Return (X, Y) of the center of cell containing provided text 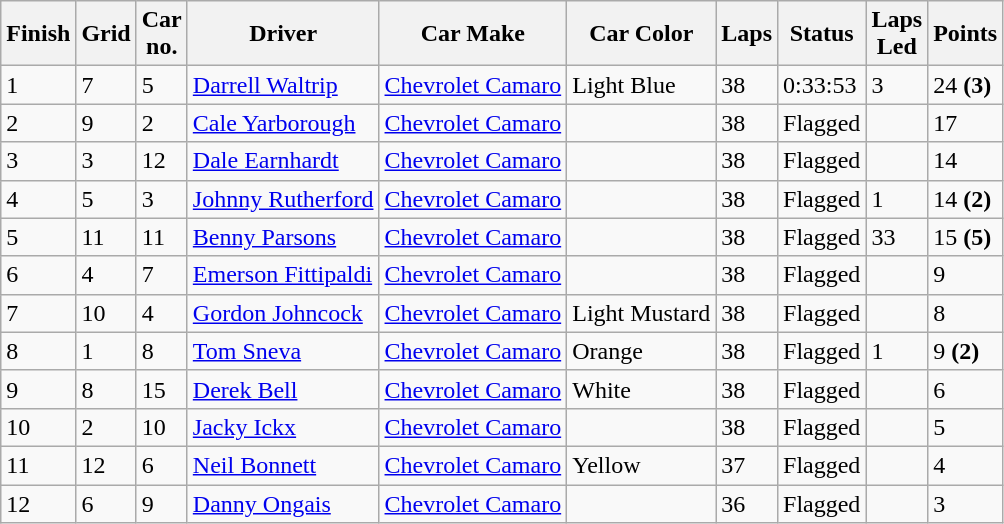
Jacky Ickx (283, 427)
Grid (106, 34)
15 (5) (966, 237)
9 (2) (966, 351)
14 (2) (966, 199)
Car Make (473, 34)
14 (966, 161)
LapsLed (897, 34)
Orange (642, 351)
Emerson Fittipaldi (283, 275)
Yellow (642, 465)
Car Color (642, 34)
White (642, 389)
Johnny Rutherford (283, 199)
Dale Earnhardt (283, 161)
Benny Parsons (283, 237)
Light Mustard (642, 313)
Laps (747, 34)
37 (747, 465)
15 (162, 389)
Driver (283, 34)
Neil Bonnett (283, 465)
33 (897, 237)
0:33:53 (822, 85)
Cale Yarborough (283, 123)
Darrell Waltrip (283, 85)
Gordon Johncock (283, 313)
Derek Bell (283, 389)
Tom Sneva (283, 351)
Danny Ongais (283, 503)
Finish (38, 34)
Points (966, 34)
17 (966, 123)
24 (3) (966, 85)
Light Blue (642, 85)
36 (747, 503)
Carno. (162, 34)
Status (822, 34)
